Return the (X, Y) coordinate for the center point of the cell that contains the specified text.  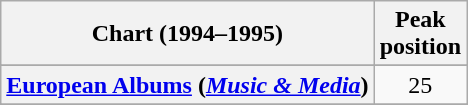
European Albums (Music & Media) (188, 85)
25 (420, 85)
Peakposition (420, 34)
Chart (1994–1995) (188, 34)
